Search for the cell housing the specified text and yield its (x, y) center coordinate. 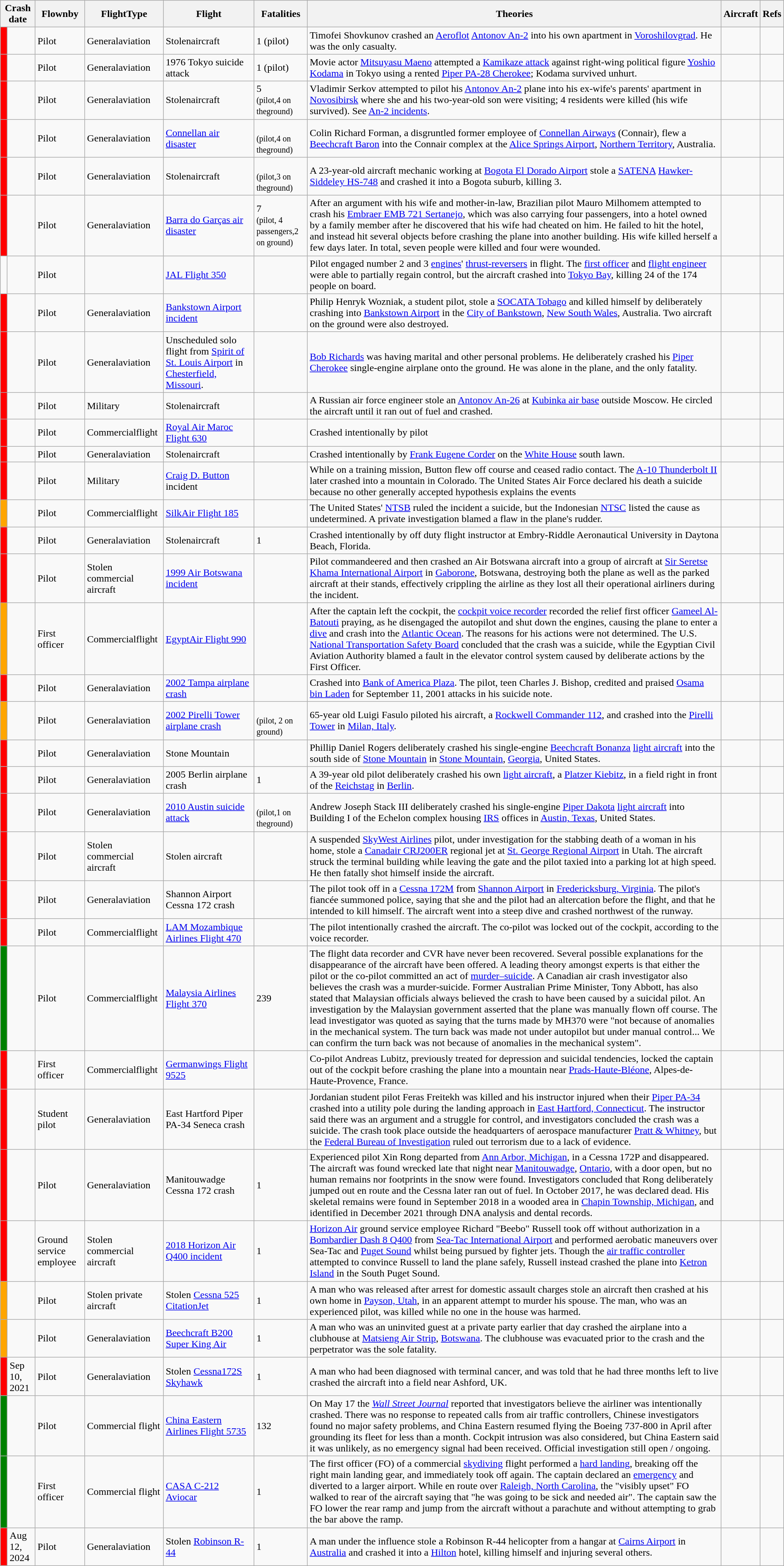
Stolen Cessna 525 CitationJet (208, 1300)
A Russian air force engineer stole an Antonov An-26 at Kubinka air base outside Moscow. He circled the aircraft until it ran out of fuel and crashed. (514, 405)
EgyptAir Flight 990 (208, 639)
Craig D. Button incident (208, 481)
Bankstown Airport incident (208, 313)
Theories (514, 14)
132 (281, 1426)
Timofei Shovkunov crashed an Aeroflot Antonov An-2 into his own apartment in Voroshilovgrad. He was the only casualty. (514, 41)
(pilot, 2 on ground) (281, 721)
Crash date (18, 14)
LAM Mozambique Airlines Flight 470 (208, 932)
Stolen private aircraft (124, 1300)
A 39-year old pilot deliberately crashed his own light aircraft, a Platzer Kiebitz, in a field right in front of the Reichstag in Berlin. (514, 780)
Stolen Cessna172S Skyhawk (208, 1377)
Aug 12, 2024 (22, 1547)
Germanwings Flight 9525 (208, 1070)
Sep 10, 2021 (22, 1377)
2018 Horizon Air Q400 incident (208, 1251)
Manitouwadge Cessna 172 crash (208, 1185)
Crashed intentionally by off duty flight instructor at Embry-Riddle Aeronautical University in Daytona Beach, Florida. (514, 540)
Refs (772, 14)
2010 Austin suicide attack (208, 812)
Flight (208, 14)
5(pilot,4 on theground) (281, 100)
Malaysia Airlines Flight 370 (208, 998)
7(pilot, 4 passengers,2 on ground) (281, 225)
China Eastern Airlines Flight 5735 (208, 1426)
2002 Pirelli Tower airplane crash (208, 721)
SilkAir Flight 185 (208, 514)
65-year old Luigi Fasulo piloted his aircraft, a Rockwell Commander 112, and crashed into the Pirelli Tower in Milan, Italy. (514, 721)
Student pilot (60, 1119)
Flownby (60, 14)
(pilot,4 on theground) (281, 138)
(pilot,3 on theground) (281, 176)
Aircraft (741, 14)
Connellan air disaster (208, 138)
FlightType (124, 14)
1999 Air Botswana incident (208, 578)
Barra do Garças air disaster (208, 225)
Beechcraft B200 Super King Air (208, 1339)
CASA C-212 Aviocar (208, 1492)
Stolen Robinson R-44 (208, 1547)
2002 Tampa airplane crash (208, 688)
Unscheduled solo flight from Spirit of St. Louis Airport in Chesterfield, Missouri. (208, 362)
Shannon Airport Cessna 172 crash (208, 900)
Royal Air Maroc Flight 630 (208, 433)
East Hartford Piper PA-34 Seneca crash (208, 1119)
Crashed intentionally by pilot (514, 433)
Stolen aircraft (208, 856)
Stone Mountain (208, 753)
Crashed intentionally by Frank Eugene Corder on the White House south lawn. (514, 454)
Ground service employee (60, 1251)
2005 Berlin airplane crash (208, 780)
1976 Tokyo suicide attack (208, 68)
239 (281, 998)
The pilot intentionally crashed the aircraft. The co-pilot was locked out of the cockpit, according to the voice recorder. (514, 932)
(pilot,1 on theground) (281, 812)
JAL Flight 350 (208, 275)
Fatalities (281, 14)
